From the cell containing the given text, extract its center point as [x, y] coordinate. 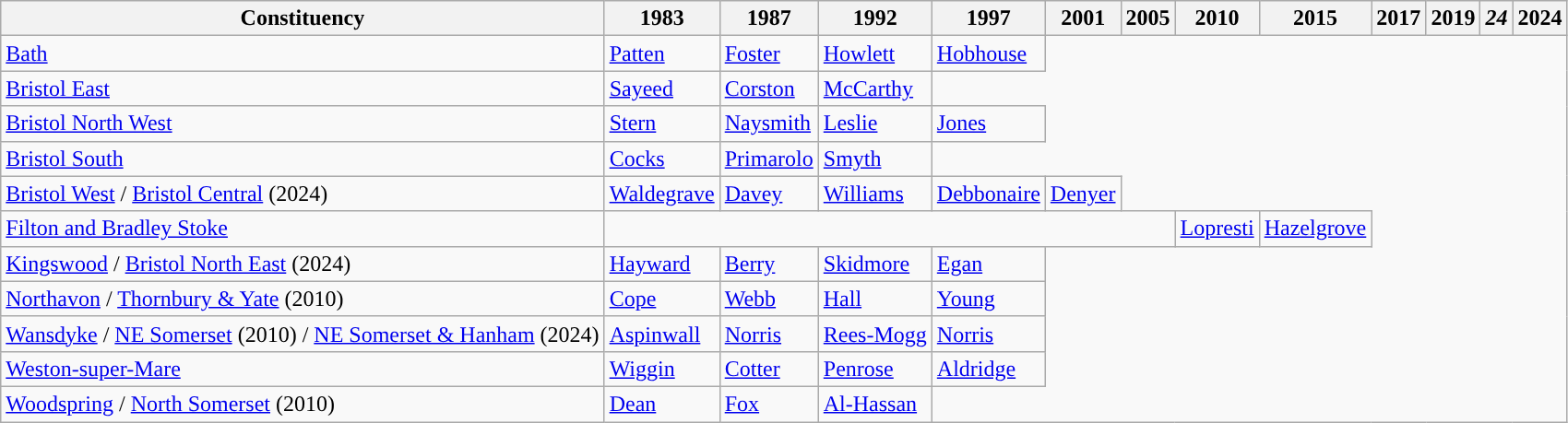
Leslie [874, 123]
Bristol East [303, 88]
Wansdyke / NE Somerset (2010) / NE Somerset & Hanham (2024) [303, 334]
Smyth [874, 159]
Bristol South [303, 159]
Jones [989, 123]
1983 [662, 18]
2017 [1398, 18]
Waldegrave [662, 194]
Aspinwall [662, 334]
Berry [769, 264]
1987 [769, 18]
Howlett [874, 53]
Denyer [1083, 194]
Dean [662, 404]
Corston [769, 88]
Bath [303, 53]
Cope [662, 299]
Foster [769, 53]
2024 [1540, 18]
Aldridge [989, 369]
Primarolo [769, 159]
Northavon / Thornbury & Yate (2010) [303, 299]
Egan [989, 264]
Weston-super-Mare [303, 369]
Davey [769, 194]
Patten [662, 53]
2010 [1218, 18]
Hayward [662, 264]
Naysmith [769, 123]
Al-Hassan [874, 404]
24 [1496, 18]
Williams [874, 194]
Woodspring / North Somerset (2010) [303, 404]
Hall [874, 299]
2005 [1147, 18]
Webb [769, 299]
Fox [769, 404]
Wiggin [662, 369]
Kingswood / Bristol North East (2024) [303, 264]
Skidmore [874, 264]
Young [989, 299]
1997 [989, 18]
Lopresti [1218, 229]
2019 [1454, 18]
Debbonaire [989, 194]
Constituency [303, 18]
1992 [874, 18]
Penrose [874, 369]
Rees-Mogg [874, 334]
Bristol West / Bristol Central (2024) [303, 194]
Stern [662, 123]
2001 [1083, 18]
Cocks [662, 159]
Hobhouse [989, 53]
Sayeed [662, 88]
2015 [1315, 18]
McCarthy [874, 88]
Filton and Bradley Stoke [303, 229]
Bristol North West [303, 123]
Hazelgrove [1315, 229]
Cotter [769, 369]
